Detect which cell encompasses the target text, then output its (x, y) center coordinate. 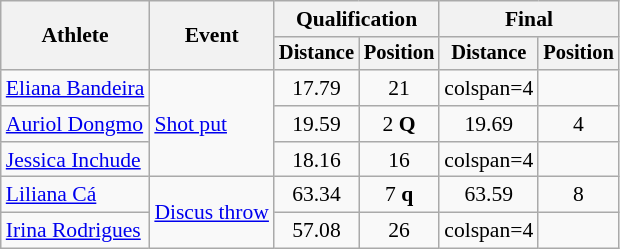
19.59 (316, 124)
Liliana Cá (76, 195)
17.79 (316, 88)
Eliana Bandeira (76, 88)
Final (528, 19)
4 (578, 124)
Discus throw (212, 212)
26 (399, 231)
8 (578, 195)
2 Q (399, 124)
Auriol Dongmo (76, 124)
18.16 (316, 160)
63.34 (316, 195)
Jessica Inchude (76, 160)
Athlete (76, 36)
Irina Rodrigues (76, 231)
57.08 (316, 231)
7 q (399, 195)
63.59 (488, 195)
Qualification (356, 19)
21 (399, 88)
19.69 (488, 124)
Shot put (212, 124)
Event (212, 36)
16 (399, 160)
